Determine the [x, y] coordinate at the center of the cell enclosing the given text.  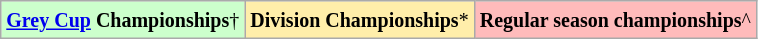
Regular season championships^ [615, 20]
Division Championships* [360, 20]
Grey Cup Championships† [123, 20]
